Output the (x, y) coordinate of the center of the cell containing the given text.  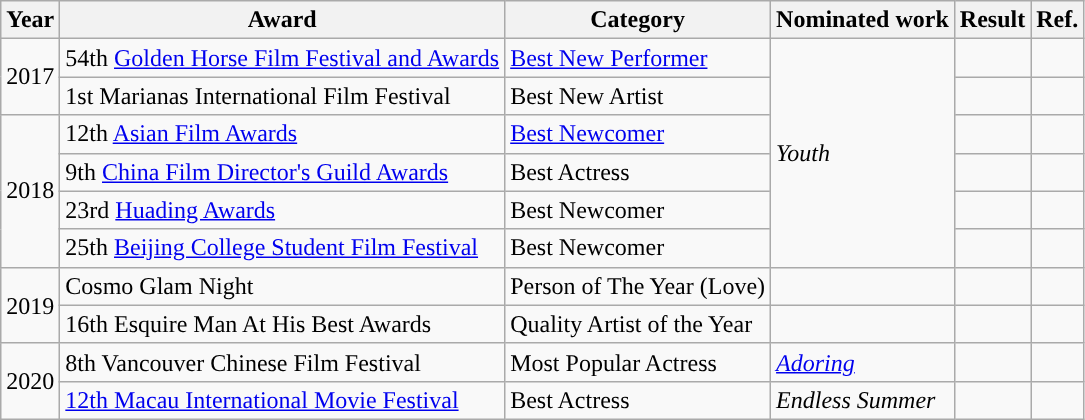
Result (992, 20)
Year (30, 20)
Cosmo Glam Night (282, 286)
Category (638, 20)
12th Macau International Movie Festival (282, 400)
Nominated work (863, 20)
2020 (30, 381)
16th Esquire Man At His Best Awards (282, 324)
Adoring (863, 362)
Best New Performer (638, 58)
Ref. (1058, 20)
Youth (863, 153)
25th Beijing College Student Film Festival (282, 248)
23rd Huading Awards (282, 210)
Endless Summer (863, 400)
1st Marianas International Film Festival (282, 96)
Person of The Year (Love) (638, 286)
2018 (30, 191)
2017 (30, 77)
Award (282, 20)
2019 (30, 305)
54th Golden Horse Film Festival and Awards (282, 58)
12th Asian Film Awards (282, 134)
Quality Artist of the Year (638, 324)
9th China Film Director's Guild Awards (282, 172)
8th Vancouver Chinese Film Festival (282, 362)
Most Popular Actress (638, 362)
Best New Artist (638, 96)
